For the text-containing cell, return its midpoint in (x, y) coordinate format. 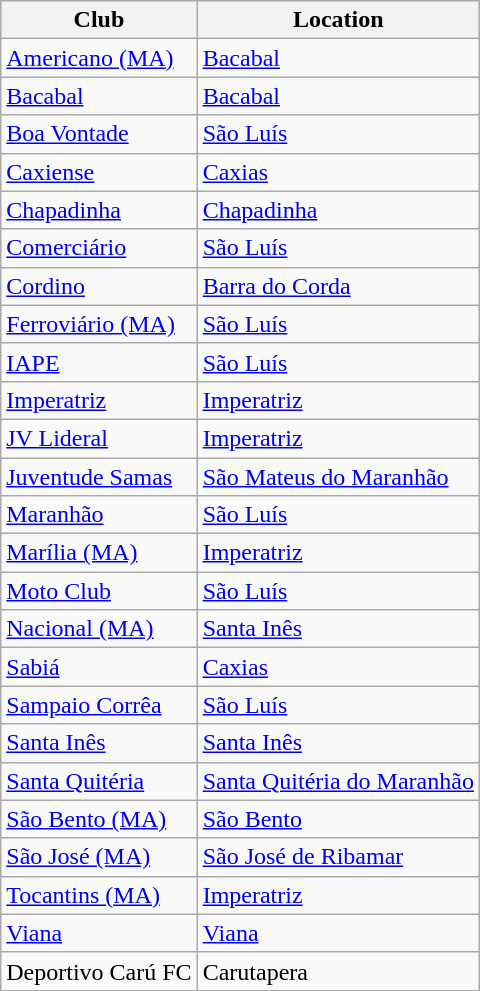
Location (338, 20)
Maranhão (99, 515)
Deportivo Carú FC (99, 971)
Cordino (99, 286)
São Bento (MA) (99, 819)
Santa Quitéria (99, 781)
Ferroviário (MA) (99, 324)
Carutapera (338, 971)
Caxiense (99, 172)
Comerciário (99, 248)
Barra do Corda (338, 286)
IAPE (99, 362)
Boa Vontade (99, 134)
São Mateus do Maranhão (338, 477)
Nacional (MA) (99, 629)
JV Lideral (99, 438)
Juventude Samas (99, 477)
São José de Ribamar (338, 857)
Americano (MA) (99, 58)
Tocantins (MA) (99, 895)
Moto Club (99, 591)
São Bento (338, 819)
Sabiá (99, 667)
Club (99, 20)
Marília (MA) (99, 553)
São José (MA) (99, 857)
Sampaio Corrêa (99, 705)
Santa Quitéria do Maranhão (338, 781)
